Return the (X, Y) coordinate for the center point of the cell that contains the specified text.  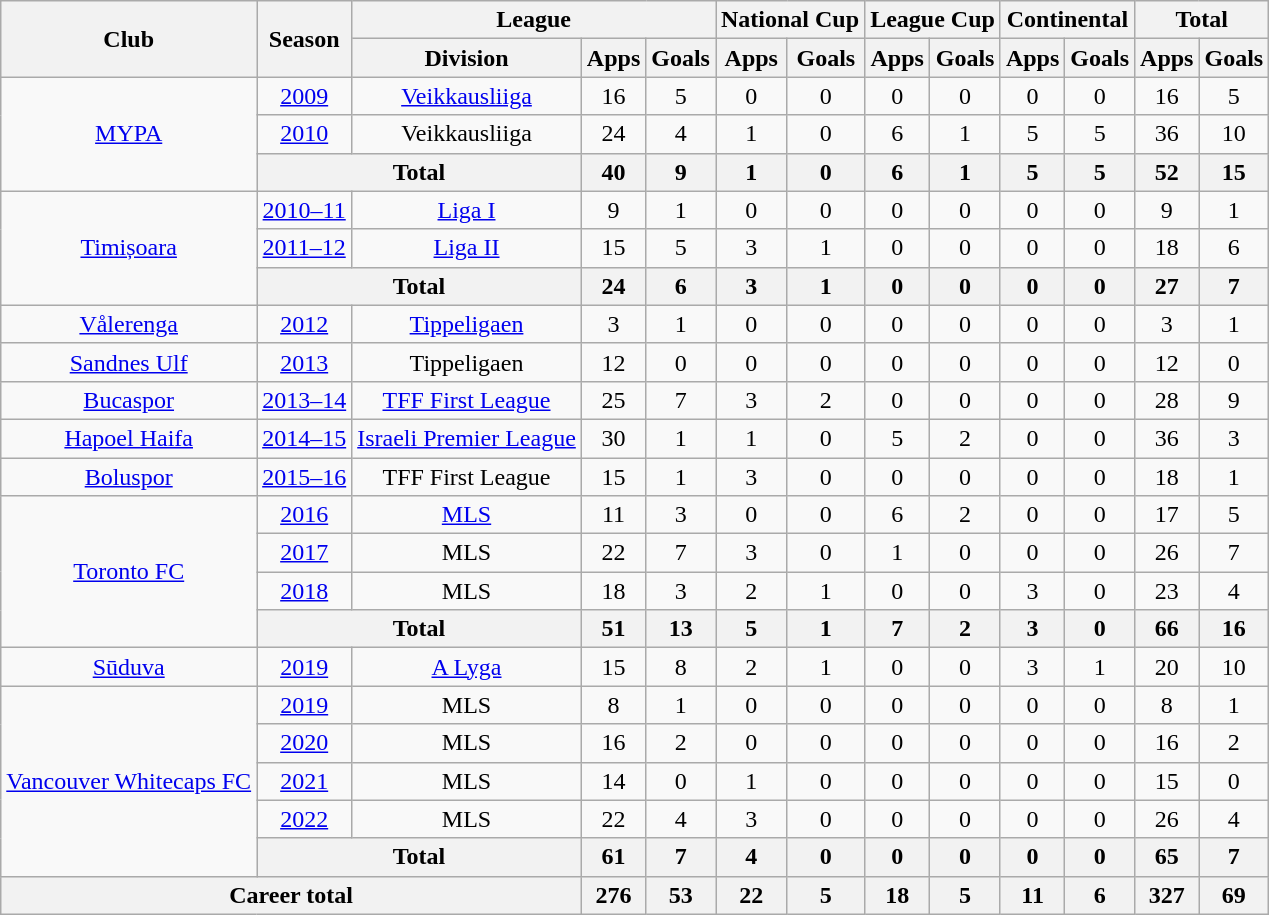
2014–15 (304, 438)
20 (1167, 667)
Sūduva (129, 667)
Toronto FC (129, 572)
Boluspor (129, 477)
65 (1167, 857)
2017 (304, 553)
Hapoel Haifa (129, 438)
League (534, 20)
Club (129, 39)
Season (304, 39)
2016 (304, 515)
League Cup (933, 20)
2010–11 (304, 210)
2011–12 (304, 248)
Sandnes Ulf (129, 362)
52 (1167, 172)
2015–16 (304, 477)
Liga I (467, 210)
2021 (304, 781)
30 (613, 438)
27 (1167, 286)
61 (613, 857)
Continental (1067, 20)
23 (1167, 591)
40 (613, 172)
51 (613, 629)
13 (681, 629)
276 (613, 895)
National Cup (790, 20)
Liga II (467, 248)
MYPA (129, 134)
A Lyga (467, 667)
Timișoara (129, 248)
2013–14 (304, 400)
14 (613, 781)
2018 (304, 591)
2022 (304, 819)
Vålerenga (129, 324)
53 (681, 895)
66 (1167, 629)
2013 (304, 362)
2009 (304, 96)
2010 (304, 134)
28 (1167, 400)
2012 (304, 324)
69 (1234, 895)
Career total (292, 895)
327 (1167, 895)
Division (467, 58)
Israeli Premier League (467, 438)
25 (613, 400)
Vancouver Whitecaps FC (129, 781)
Bucaspor (129, 400)
2020 (304, 743)
17 (1167, 515)
